Return the [x, y] coordinate for the center point of the cell that contains the specified text.  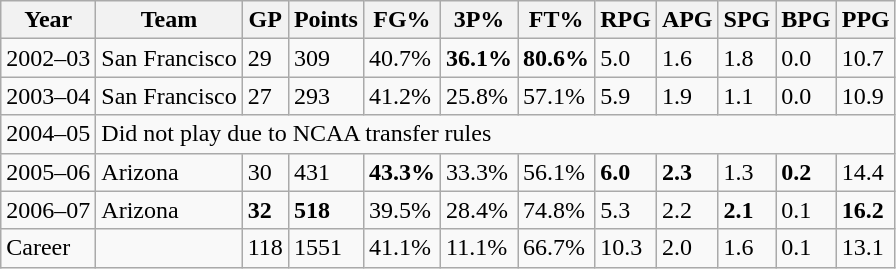
36.1% [478, 58]
39.5% [402, 210]
2004–05 [48, 134]
RPG [626, 20]
40.7% [402, 58]
66.7% [556, 248]
11.1% [478, 248]
1.3 [747, 172]
1.1 [747, 96]
Career [48, 248]
2.0 [687, 248]
Year [48, 20]
309 [326, 58]
32 [265, 210]
10.9 [866, 96]
Did not play due to NCAA transfer rules [496, 134]
0.2 [806, 172]
293 [326, 96]
2006–07 [48, 210]
1551 [326, 248]
431 [326, 172]
2003–04 [48, 96]
2.1 [747, 210]
41.1% [402, 248]
3P% [478, 20]
43.3% [402, 172]
10.3 [626, 248]
GP [265, 20]
5.0 [626, 58]
28.4% [478, 210]
56.1% [556, 172]
5.3 [626, 210]
2005–06 [48, 172]
6.0 [626, 172]
Team [169, 20]
2002–03 [48, 58]
29 [265, 58]
57.1% [556, 96]
16.2 [866, 210]
Points [326, 20]
25.8% [478, 96]
518 [326, 210]
FG% [402, 20]
30 [265, 172]
27 [265, 96]
80.6% [556, 58]
1.9 [687, 96]
APG [687, 20]
118 [265, 248]
2.2 [687, 210]
10.7 [866, 58]
SPG [747, 20]
74.8% [556, 210]
33.3% [478, 172]
14.4 [866, 172]
5.9 [626, 96]
BPG [806, 20]
PPG [866, 20]
1.8 [747, 58]
13.1 [866, 248]
2.3 [687, 172]
FT% [556, 20]
41.2% [402, 96]
